Extract the (X, Y) coordinate from the center of the cell holding the provided text.  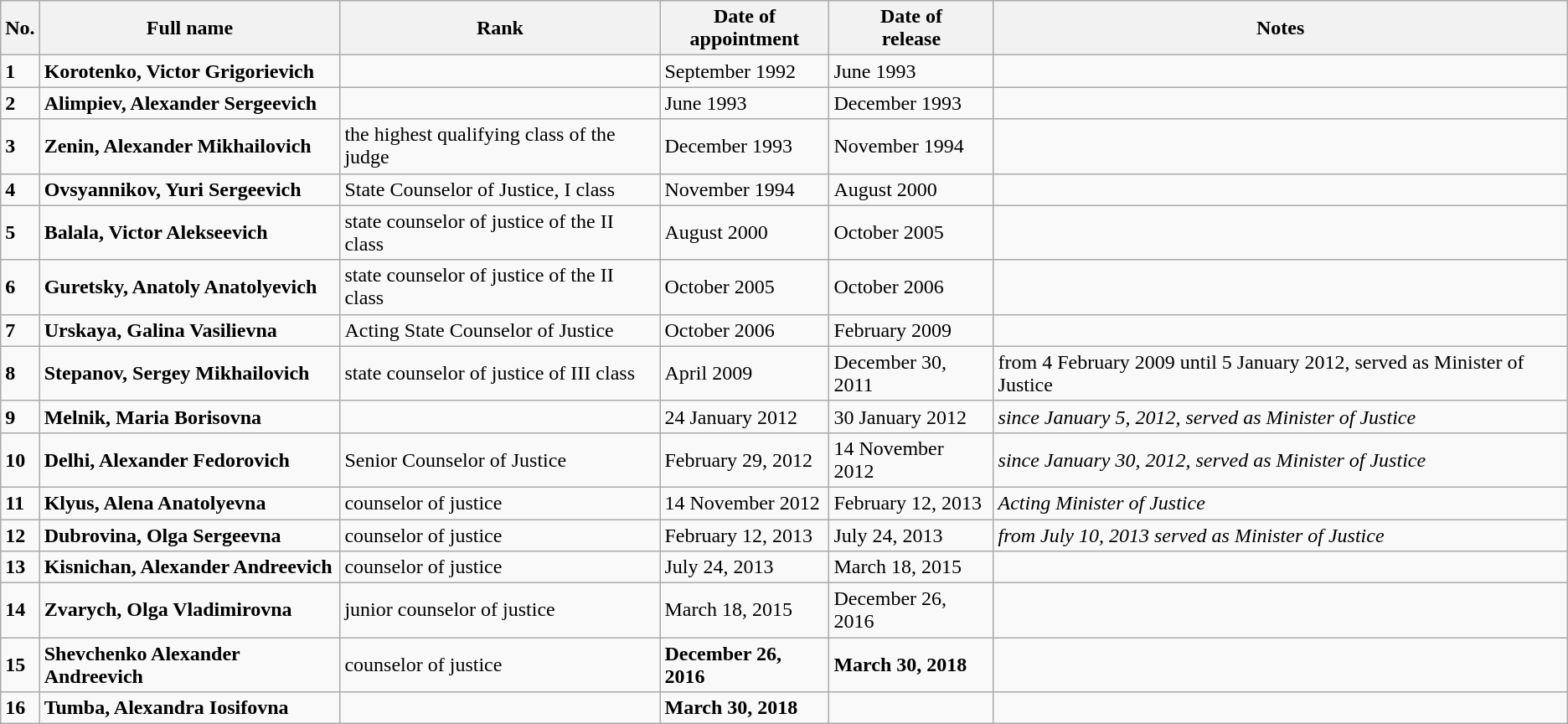
Shevchenko Alexander Andreevich (189, 665)
Guretsky, Anatoly Anatolyevich (189, 287)
since January 30, 2012, served as Minister of Justice (1280, 459)
11 (20, 503)
from July 10, 2013 served as Minister of Justice (1280, 535)
2 (20, 103)
Acting Minister of Justice (1280, 503)
No. (20, 28)
4 (20, 189)
Full name (189, 28)
the highest qualifying class of the judge (500, 146)
Delhi, Alexander Fedorovich (189, 459)
junior counselor of justice (500, 610)
Senior Counselor of Justice (500, 459)
14 (20, 610)
state counselor of justice of III class (500, 374)
5 (20, 233)
Klyus, Alena Anatolyevna (189, 503)
Zvarych, Olga Vladimirovna (189, 610)
April 2009 (745, 374)
Korotenko, Victor Grigorievich (189, 71)
Acting State Counselor of Justice (500, 330)
State Counselor of Justice, I class (500, 189)
since January 5, 2012, served as Minister of Justice (1280, 416)
Date ofrelease (911, 28)
Ovsyannikov, Yuri Sergeevich (189, 189)
6 (20, 287)
7 (20, 330)
Alimpiev, Alexander Sergeevich (189, 103)
9 (20, 416)
Rank (500, 28)
February 29, 2012 (745, 459)
Stepanov, Sergey Mikhailovich (189, 374)
8 (20, 374)
September 1992 (745, 71)
Balala, Victor Alekseevich (189, 233)
10 (20, 459)
1 (20, 71)
Date ofappointment (745, 28)
February 2009 (911, 330)
12 (20, 535)
Urskaya, Galina Vasilievna (189, 330)
30 January 2012 (911, 416)
December 30, 2011 (911, 374)
Notes (1280, 28)
Dubrovina, Olga Sergeevna (189, 535)
Kisnichan, Alexander Andreevich (189, 567)
24 January 2012 (745, 416)
3 (20, 146)
13 (20, 567)
from 4 February 2009 until 5 January 2012, served as Minister of Justice (1280, 374)
Tumba, Alexandra Iosifovna (189, 708)
16 (20, 708)
15 (20, 665)
Melnik, Maria Borisovna (189, 416)
Zenin, Alexander Mikhailovich (189, 146)
